Return the [X, Y] coordinate for the center point of the cell that contains the specified text.  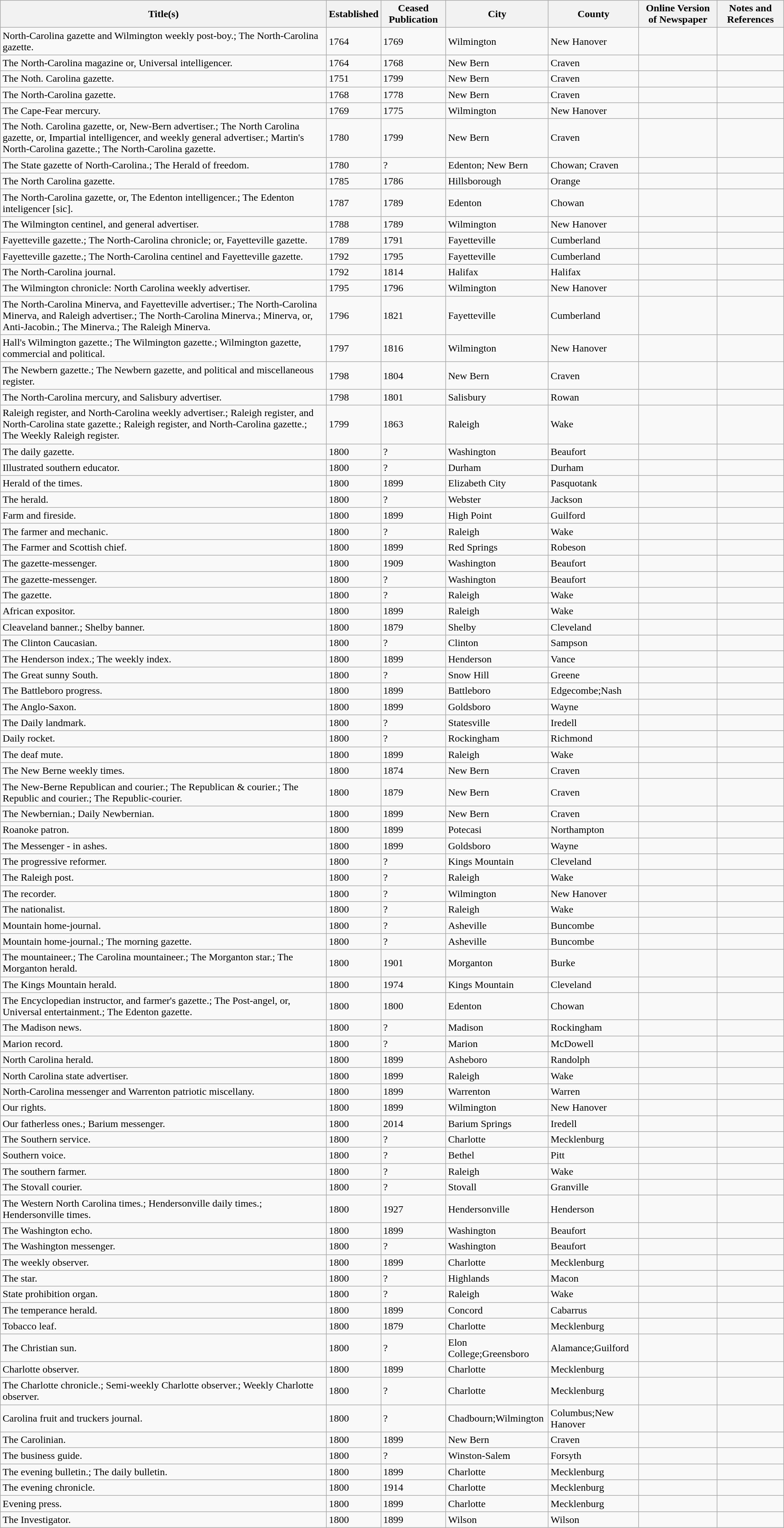
The daily gazette. [163, 452]
Chowan; Craven [593, 165]
Charlotte observer. [163, 1369]
Ceased Publication [413, 14]
Guilford [593, 515]
Orange [593, 181]
Online Version of Newspaper [678, 14]
2014 [413, 1123]
The recorder. [163, 894]
Asheboro [497, 1060]
Established [354, 14]
The deaf mute. [163, 755]
1914 [413, 1488]
Elon College;Greensboro [497, 1347]
Stovall [497, 1187]
Tobacco leaf. [163, 1326]
Our rights. [163, 1107]
Richmond [593, 739]
Sampson [593, 643]
The southern farmer. [163, 1171]
Vance [593, 659]
1821 [413, 315]
The New-Berne Republican and courier.; The Republican & courier.; The Republic and courier.; The Republic-courier. [163, 792]
Northampton [593, 830]
McDowell [593, 1044]
Randolph [593, 1060]
Hendersonville [497, 1209]
The Daily landmark. [163, 723]
The Stovall courier. [163, 1187]
The Great sunny South. [163, 675]
The farmer and mechanic. [163, 531]
Shelby [497, 627]
Fayetteville gazette.; The North-Carolina centinel and Fayetteville gazette. [163, 256]
Snow Hill [497, 675]
1801 [413, 397]
North-Carolina gazette and Wilmington weekly post-boy.; The North-Carolina gazette. [163, 41]
The star. [163, 1278]
Cleaveland banner.; Shelby banner. [163, 627]
The progressive reformer. [163, 862]
Winston-Salem [497, 1456]
Hillsborough [497, 181]
The North-Carolina journal. [163, 272]
North Carolina herald. [163, 1060]
Concord [497, 1310]
The North-Carolina magazine or, Universal intelligencer. [163, 63]
The Carolinian. [163, 1440]
Farm and fireside. [163, 515]
The North-Carolina gazette. [163, 95]
The Farmer and Scottish chief. [163, 547]
Carolina fruit and truckers journal. [163, 1418]
1797 [354, 349]
The Cape-Fear mercury. [163, 111]
Herald of the times. [163, 483]
The North Carolina gazette. [163, 181]
The mountaineer.; The Carolina mountaineer.; The Morganton star.; The Morganton herald. [163, 963]
Greene [593, 675]
The temperance herald. [163, 1310]
The Kings Mountain herald. [163, 985]
1927 [413, 1209]
The New Berne weekly times. [163, 770]
Potecasi [497, 830]
Evening press. [163, 1504]
Jackson [593, 499]
Cabarrus [593, 1310]
Notes and References [750, 14]
Roanoke patron. [163, 830]
The gazette. [163, 595]
Forsyth [593, 1456]
The Messenger - in ashes. [163, 846]
Edenton; New Bern [497, 165]
Webster [497, 499]
Barium Springs [497, 1123]
1775 [413, 111]
The Anglo-Saxon. [163, 707]
1786 [413, 181]
The Henderson index.; The weekly index. [163, 659]
1751 [354, 79]
Bethel [497, 1156]
City [497, 14]
African expositor. [163, 611]
Mountain home-journal. [163, 926]
The business guide. [163, 1456]
Robeson [593, 547]
Hall's Wilmington gazette.; The Wilmington gazette.; Wilmington gazette, commercial and political. [163, 349]
The Madison news. [163, 1028]
The Wilmington centinel, and general advertiser. [163, 224]
The Washington echo. [163, 1231]
Illustrated southern educator. [163, 468]
Clinton [497, 643]
The weekly observer. [163, 1262]
Fayetteville gazette.; The North-Carolina chronicle; or, Fayetteville gazette. [163, 240]
Rowan [593, 397]
Highlands [497, 1278]
The Western North Carolina times.; Hendersonville daily times.; Hendersonville times. [163, 1209]
Daily rocket. [163, 739]
Warren [593, 1091]
The Christian sun. [163, 1347]
The Newbernian.; Daily Newbernian. [163, 814]
1804 [413, 375]
Chadbourn;Wilmington [497, 1418]
1816 [413, 349]
The Encyclopedian instructor, and farmer's gazette.; The Post-angel, or, Universal entertainment.; The Edenton gazette. [163, 1006]
Title(s) [163, 14]
1814 [413, 272]
Pasquotank [593, 483]
The herald. [163, 499]
Granville [593, 1187]
State prohibition organ. [163, 1294]
Battleboro [497, 691]
1778 [413, 95]
County [593, 14]
Macon [593, 1278]
High Point [497, 515]
The State gazette of North-Carolina.; The Herald of freedom. [163, 165]
1788 [354, 224]
1787 [354, 203]
The Southern service. [163, 1140]
The Wilmington chronicle: North Carolina weekly advertiser. [163, 288]
The Investigator. [163, 1520]
Columbus;New Hanover [593, 1418]
1974 [413, 985]
Southern voice. [163, 1156]
The nationalist. [163, 910]
Elizabeth City [497, 483]
North Carolina state advertiser. [163, 1076]
North-Carolina messenger and Warrenton patriotic miscellany. [163, 1091]
The North-Carolina gazette, or, The Edenton intelligencer.; The Edenton inteligencer [sic]. [163, 203]
1791 [413, 240]
The North-Carolina mercury, and Salisbury advertiser. [163, 397]
Alamance;Guilford [593, 1347]
Mountain home-journal.; The morning gazette. [163, 941]
Statesville [497, 723]
1863 [413, 424]
1874 [413, 770]
The Charlotte chronicle.; Semi-weekly Charlotte observer.; Weekly Charlotte observer. [163, 1391]
The evening bulletin.; The daily bulletin. [163, 1472]
1909 [413, 563]
Madison [497, 1028]
The Washington messenger. [163, 1246]
1785 [354, 181]
The Newbern gazette.; The Newbern gazette, and political and miscellaneous register. [163, 375]
Burke [593, 963]
Marion record. [163, 1044]
Our fatherless ones.; Barium messenger. [163, 1123]
1901 [413, 963]
The evening chronicle. [163, 1488]
Edgecombe;Nash [593, 691]
The Noth. Carolina gazette. [163, 79]
The Clinton Caucasian. [163, 643]
Pitt [593, 1156]
Marion [497, 1044]
Morganton [497, 963]
Warrenton [497, 1091]
The Raleigh post. [163, 878]
The Battleboro progress. [163, 691]
Red Springs [497, 547]
Salisbury [497, 397]
